Provide the (x, y) coordinate of the cell's center where the given text is located.  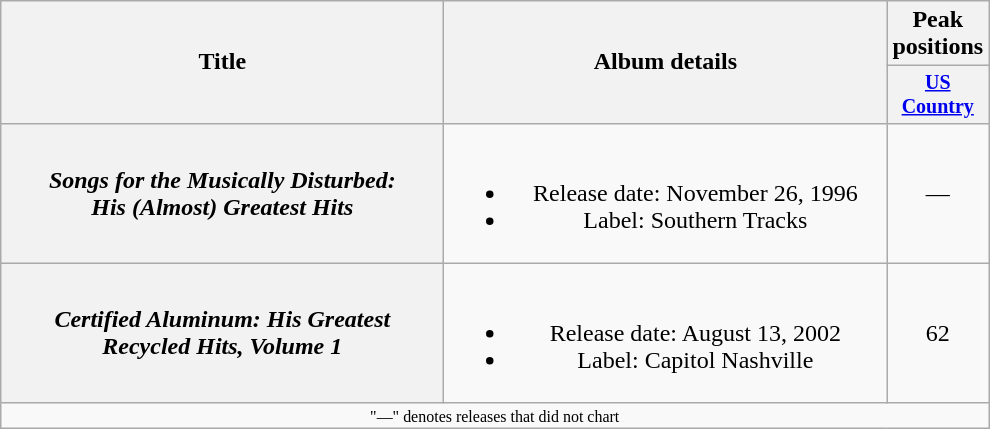
Songs for the Musically Disturbed:His (Almost) Greatest Hits (222, 193)
Certified Aluminum: His GreatestRecycled Hits, Volume 1 (222, 333)
Title (222, 62)
— (938, 193)
"—" denotes releases that did not chart (495, 415)
US Country (938, 94)
Peak positions (938, 34)
Release date: November 26, 1996Label: Southern Tracks (666, 193)
Album details (666, 62)
Release date: August 13, 2002Label: Capitol Nashville (666, 333)
62 (938, 333)
